Scan for the cell matching the given text and deliver its [x, y] coordinate at center. 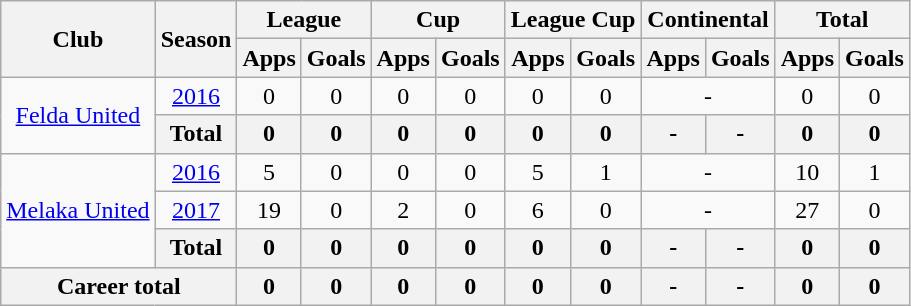
6 [538, 210]
Career total [119, 286]
27 [807, 210]
League [304, 20]
Melaka United [78, 210]
League Cup [573, 20]
2017 [196, 210]
10 [807, 172]
2 [403, 210]
Season [196, 39]
Felda United [78, 115]
Continental [708, 20]
Cup [438, 20]
19 [269, 210]
Club [78, 39]
